Search for the cell housing the specified text and yield its [X, Y] center coordinate. 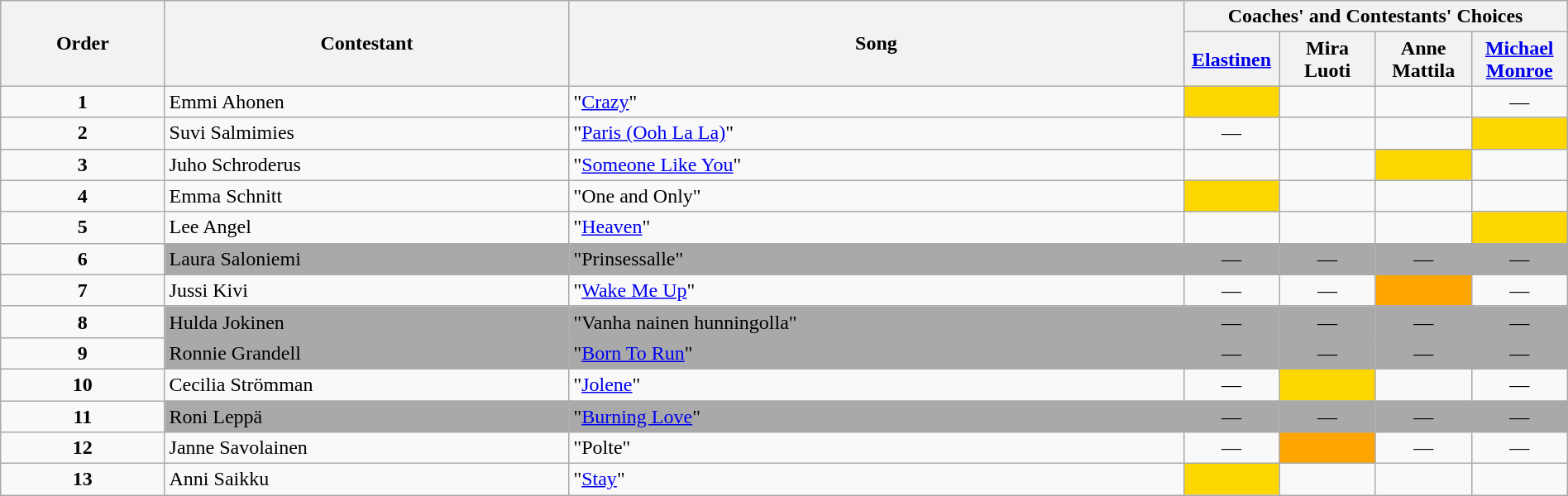
7 [83, 290]
Emmi Ahonen [367, 102]
5 [83, 227]
8 [83, 322]
Janne Savolainen [367, 448]
Cecilia Strömman [367, 384]
Suvi Salmimies [367, 133]
Order [83, 43]
2 [83, 133]
10 [83, 384]
"Someone Like You" [877, 165]
12 [83, 448]
6 [83, 259]
Hulda Jokinen [367, 322]
"Burning Love" [877, 416]
Anne Mattila [1423, 60]
Coaches' and Contestants' Choices [1375, 17]
Elastinen [1231, 60]
3 [83, 165]
Emma Schnitt [367, 196]
"Vanha nainen hunningolla" [877, 322]
4 [83, 196]
Anni Saikku [367, 479]
Ronnie Grandell [367, 353]
Mira Luoti [1327, 60]
Song [877, 43]
Michael Monroe [1519, 60]
"Polte" [877, 448]
"Wake Me Up" [877, 290]
Roni Leppä [367, 416]
13 [83, 479]
"One and Only" [877, 196]
"Crazy" [877, 102]
Lee Angel [367, 227]
1 [83, 102]
"Jolene" [877, 384]
Juho Schroderus [367, 165]
9 [83, 353]
Jussi Kivi [367, 290]
"Paris (Ooh La La)" [877, 133]
"Born To Run" [877, 353]
"Prinsessalle" [877, 259]
"Stay" [877, 479]
Contestant [367, 43]
Laura Saloniemi [367, 259]
"Heaven" [877, 227]
11 [83, 416]
